Return the (x, y) coordinate for the center point of the cell that contains the specified text.  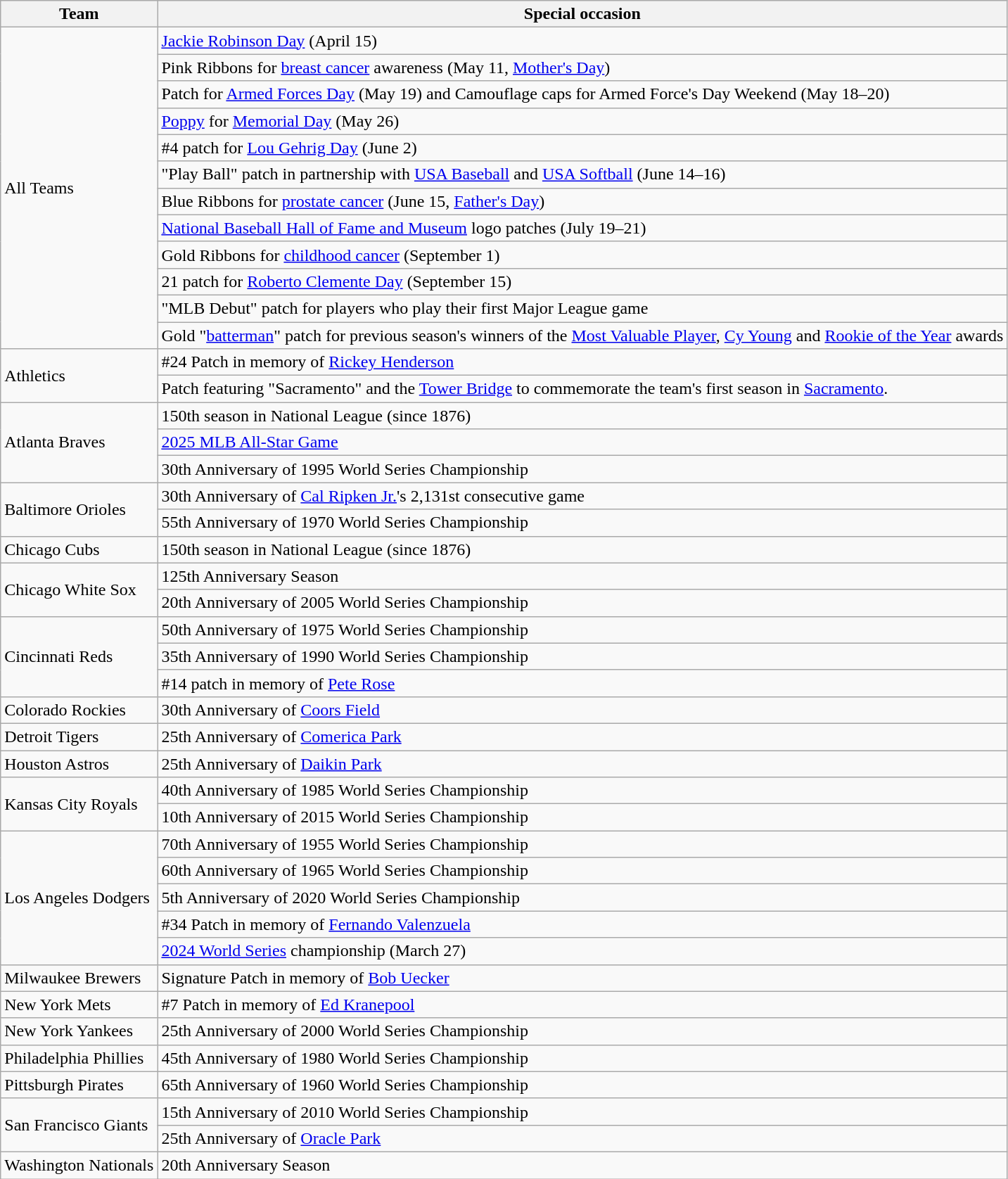
Cincinnati Reds (79, 656)
San Francisco Giants (79, 1125)
#14 patch in memory of Pete Rose (582, 683)
Poppy for Memorial Day (May 26) (582, 121)
20th Anniversary Season (582, 1165)
"Play Ball" patch in partnership with USA Baseball and USA Softball (June 14–16) (582, 174)
#7 Patch in memory of Ed Kranepool (582, 1005)
#24 Patch in memory of Rickey Henderson (582, 362)
Athletics (79, 376)
70th Anniversary of 1955 World Series Championship (582, 844)
2025 MLB All-Star Game (582, 442)
All Teams (79, 189)
Washington Nationals (79, 1165)
Gold "batterman" patch for previous season's winners of the Most Valuable Player, Cy Young and Rookie of the Year awards (582, 336)
Philadelphia Phillies (79, 1058)
"MLB Debut" patch for players who play their first Major League game (582, 308)
50th Anniversary of 1975 World Series Championship (582, 630)
2024 World Series championship (March 27) (582, 951)
Detroit Tigers (79, 737)
Chicago White Sox (79, 589)
Jackie Robinson Day (April 15) (582, 41)
45th Anniversary of 1980 World Series Championship (582, 1058)
25th Anniversary of Comerica Park (582, 737)
60th Anniversary of 1965 World Series Championship (582, 871)
Atlanta Braves (79, 442)
30th Anniversary of Cal Ripken Jr.'s 2,131st consecutive game (582, 496)
25th Anniversary of 2000 World Series Championship (582, 1031)
New York Mets (79, 1005)
25th Anniversary of Oracle Park (582, 1138)
Kansas City Royals (79, 804)
40th Anniversary of 1985 World Series Championship (582, 791)
65th Anniversary of 1960 World Series Championship (582, 1085)
Signature Patch in memory of Bob Uecker (582, 978)
Blue Ribbons for prostate cancer (June 15, Father's Day) (582, 201)
Milwaukee Brewers (79, 978)
5th Anniversary of 2020 World Series Championship (582, 898)
Special occasion (582, 14)
10th Anniversary of 2015 World Series Championship (582, 817)
Los Angeles Dodgers (79, 898)
#4 patch for Lou Gehrig Day (June 2) (582, 148)
Colorado Rockies (79, 710)
Pink Ribbons for breast cancer awareness (May 11, Mother's Day) (582, 68)
125th Anniversary Season (582, 576)
Patch for Armed Forces Day (May 19) and Camouflage caps for Armed Force's Day Weekend (May 18–20) (582, 94)
21 patch for Roberto Clemente Day (September 15) (582, 281)
55th Anniversary of 1970 World Series Championship (582, 523)
20th Anniversary of 2005 World Series Championship (582, 603)
National Baseball Hall of Fame and Museum logo patches (July 19–21) (582, 228)
Baltimore Orioles (79, 509)
Gold Ribbons for childhood cancer (September 1) (582, 255)
Patch featuring "Sacramento" and the Tower Bridge to commemorate the team's first season in Sacramento. (582, 389)
Pittsburgh Pirates (79, 1085)
15th Anniversary of 2010 World Series Championship (582, 1111)
Houston Astros (79, 763)
New York Yankees (79, 1031)
30th Anniversary of 1995 World Series Championship (582, 469)
25th Anniversary of Daikin Park (582, 763)
30th Anniversary of Coors Field (582, 710)
35th Anniversary of 1990 World Series Championship (582, 656)
Team (79, 14)
#34 Patch in memory of Fernando Valenzuela (582, 924)
Chicago Cubs (79, 549)
